Identify which cell holds the provided text, then report its [X, Y] central coordinate. 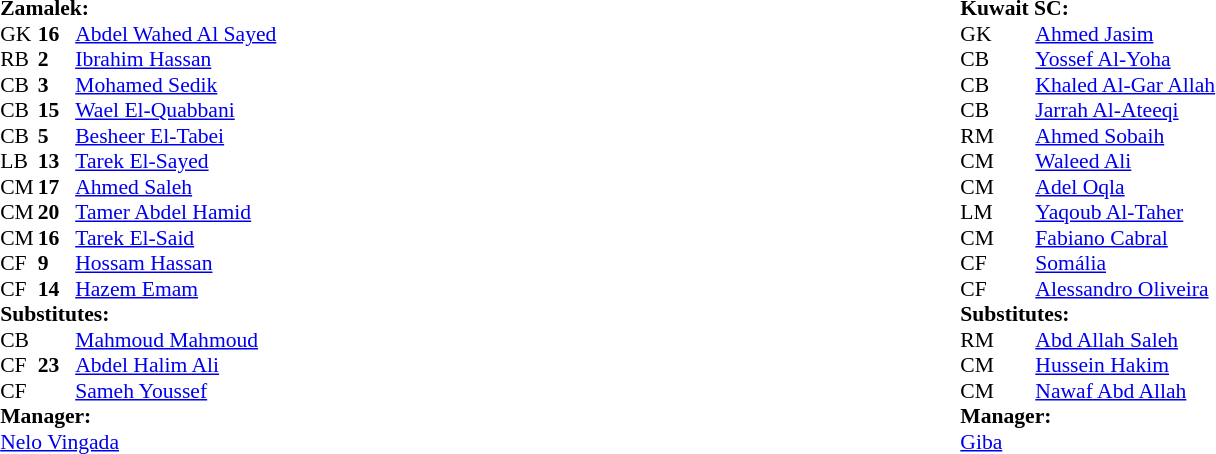
17 [57, 187]
Somália [1125, 263]
Nawaf Abd Allah [1125, 391]
3 [57, 85]
Adel Oqla [1125, 187]
Tamer Abdel Hamid [176, 213]
Tarek El-Sayed [176, 161]
Mahmoud Mahmoud [176, 340]
Tarek El-Said [176, 238]
Waleed Ali [1125, 161]
Besheer El-Tabei [176, 136]
Hazem Emam [176, 289]
Yossef Al-Yoha [1125, 59]
Ibrahim Hassan [176, 59]
Abd Allah Saleh [1125, 340]
Abdel Wahed Al Sayed [176, 34]
14 [57, 289]
LM [979, 213]
13 [57, 161]
23 [57, 365]
Khaled Al-Gar Allah [1125, 85]
20 [57, 213]
LB [19, 161]
Ahmed Jasim [1125, 34]
Hossam Hassan [176, 263]
Fabiano Cabral [1125, 238]
RB [19, 59]
Alessandro Oliveira [1125, 289]
2 [57, 59]
Abdel Halim Ali [176, 365]
5 [57, 136]
Ahmed Sobaih [1125, 136]
Mohamed Sedik [176, 85]
15 [57, 111]
9 [57, 263]
Ahmed Saleh [176, 187]
Hussein Hakim [1125, 365]
Sameh Youssef [176, 391]
Yaqoub Al-Taher [1125, 213]
Jarrah Al-Ateeqi [1125, 111]
Wael El-Quabbani [176, 111]
